Extract the [x, y] coordinate from the center of the cell holding the provided text.  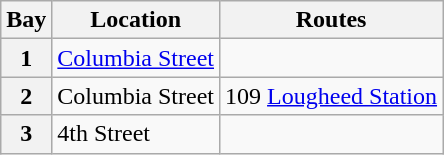
1 [26, 58]
Routes [332, 20]
3 [26, 134]
4th Street [136, 134]
Location [136, 20]
2 [26, 96]
109 Lougheed Station [332, 96]
Bay [26, 20]
